From the cell containing the given text, extract its center point as (X, Y) coordinate. 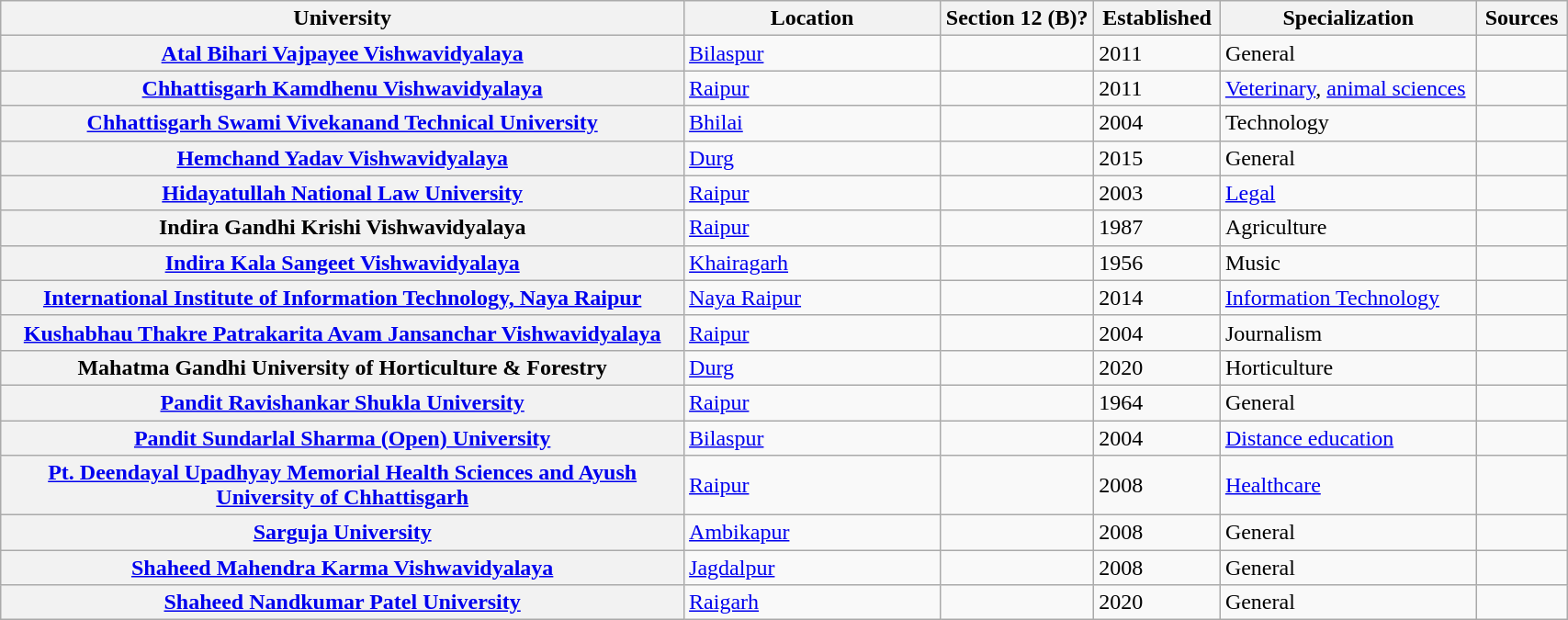
Chhattisgarh Swami Vivekanand Technical University (343, 123)
1964 (1157, 402)
Sarguja University (343, 533)
Established (1157, 18)
Mahatma Gandhi University of Horticulture & Forestry (343, 367)
1987 (1157, 228)
Horticulture (1348, 367)
Pandit Ravishankar Shukla University (343, 402)
Sources (1521, 18)
Veterinary, animal sciences (1348, 88)
Legal (1348, 193)
Specialization (1348, 18)
Chhattisgarh Kamdhenu Vishwavidyalaya (343, 88)
Jagdalpur (812, 568)
2015 (1157, 158)
Section 12 (B)? (1016, 18)
Kushabhau Thakre Patrakarita Avam Jansanchar Vishwavidyalaya (343, 333)
Bhilai (812, 123)
Music (1348, 263)
Distance education (1348, 438)
Khairagarh (812, 263)
International Institute of Information Technology, Naya Raipur (343, 298)
Ambikapur (812, 533)
Hidayatullah National Law University (343, 193)
Pt. Deendayal Upadhyay Memorial Health Sciences and Ayush University of Chhattisgarh (343, 485)
Journalism (1348, 333)
Healthcare (1348, 485)
Shaheed Mahendra Karma Vishwavidyalaya (343, 568)
1956 (1157, 263)
Technology (1348, 123)
Information Technology (1348, 298)
Location (812, 18)
Indira Kala Sangeet Vishwavidyalaya (343, 263)
Shaheed Nandkumar Patel University (343, 603)
Raigarh (812, 603)
Hemchand Yadav Vishwavidyalaya (343, 158)
Pandit Sundarlal Sharma (Open) University (343, 438)
2014 (1157, 298)
Naya Raipur (812, 298)
University (343, 18)
2003 (1157, 193)
Agriculture (1348, 228)
Indira Gandhi Krishi Vishwavidyalaya (343, 228)
Atal Bihari Vajpayee Vishwavidyalaya (343, 53)
